Locate the cell with the specified text and output its (X, Y) center coordinate. 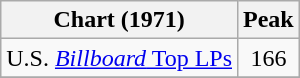
166 (269, 58)
Peak (269, 20)
U.S. Billboard Top LPs (120, 58)
Chart (1971) (120, 20)
